Scan for the cell matching the given text and deliver its [x, y] coordinate at center. 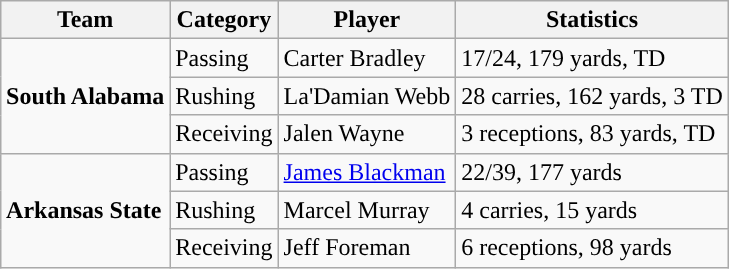
James Blackman [367, 172]
Statistics [592, 20]
Category [224, 20]
6 receptions, 98 yards [592, 248]
Jalen Wayne [367, 134]
Team [86, 20]
Player [367, 20]
Jeff Foreman [367, 248]
28 carries, 162 yards, 3 TD [592, 96]
Marcel Murray [367, 210]
3 receptions, 83 yards, TD [592, 134]
La'Damian Webb [367, 96]
South Alabama [86, 96]
4 carries, 15 yards [592, 210]
Arkansas State [86, 210]
22/39, 177 yards [592, 172]
17/24, 179 yards, TD [592, 58]
Carter Bradley [367, 58]
